Return the (X, Y) coordinate for the center point of the cell that contains the specified text.  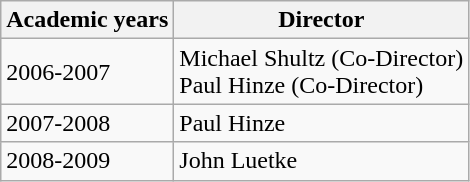
Director (322, 20)
John Luetke (322, 161)
2007-2008 (88, 123)
2008-2009 (88, 161)
Michael Shultz (Co-Director)Paul Hinze (Co-Director) (322, 72)
Academic years (88, 20)
Paul Hinze (322, 123)
2006-2007 (88, 72)
